Extract the [x, y] coordinate from the center of the cell holding the provided text.  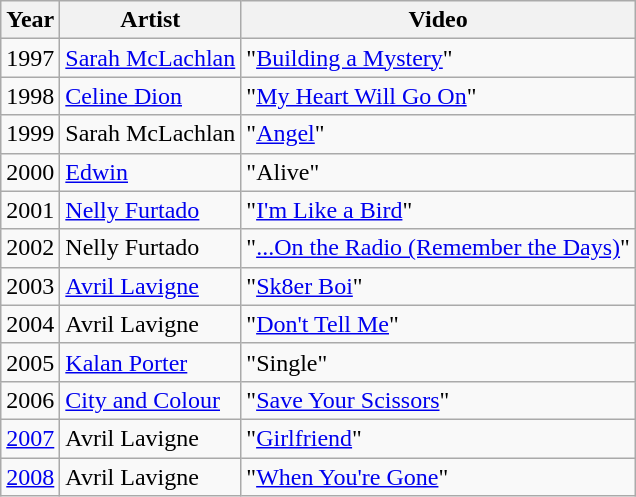
2000 [30, 172]
Edwin [150, 172]
"Building a Mystery" [438, 58]
Year [30, 20]
"My Heart Will Go On" [438, 96]
"Alive" [438, 172]
1998 [30, 96]
"I'm Like a Bird" [438, 210]
1999 [30, 134]
"Don't Tell Me" [438, 324]
Video [438, 20]
"...On the Radio (Remember the Days)" [438, 248]
2007 [30, 438]
"Girlfriend" [438, 438]
2006 [30, 400]
"When You're Gone" [438, 477]
"Angel" [438, 134]
2008 [30, 477]
2004 [30, 324]
2005 [30, 362]
"Single" [438, 362]
Celine Dion [150, 96]
1997 [30, 58]
2002 [30, 248]
"Sk8er Boi" [438, 286]
2003 [30, 286]
"Save Your Scissors" [438, 400]
City and Colour [150, 400]
Kalan Porter [150, 362]
Artist [150, 20]
2001 [30, 210]
